Determine the (x, y) coordinate at the center of the cell enclosing the given text.  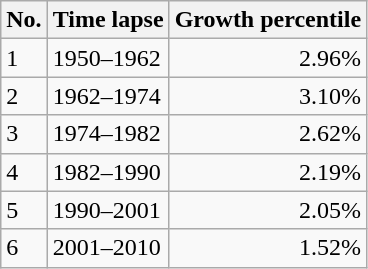
1950–1962 (108, 58)
1962–1974 (108, 96)
4 (24, 172)
1974–1982 (108, 134)
5 (24, 210)
No. (24, 20)
2.96% (268, 58)
2.19% (268, 172)
2 (24, 96)
2.62% (268, 134)
Time lapse (108, 20)
1990–2001 (108, 210)
3.10% (268, 96)
3 (24, 134)
1.52% (268, 248)
1 (24, 58)
6 (24, 248)
2001–2010 (108, 248)
1982–1990 (108, 172)
Growth percentile (268, 20)
2.05% (268, 210)
